Capture the cell that displays the provided text and extract its [X, Y] central coordinate. 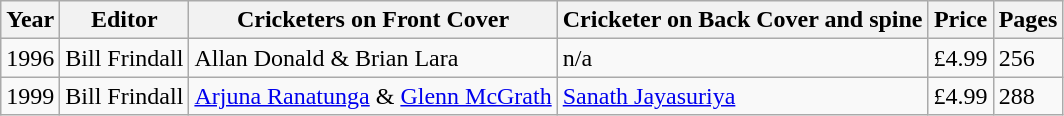
n/a [742, 58]
256 [1028, 58]
Pages [1028, 20]
Price [960, 20]
Cricketer on Back Cover and spine [742, 20]
Year [30, 20]
Arjuna Ranatunga & Glenn McGrath [373, 96]
Editor [124, 20]
1996 [30, 58]
288 [1028, 96]
1999 [30, 96]
Sanath Jayasuriya [742, 96]
Allan Donald & Brian Lara [373, 58]
Cricketers on Front Cover [373, 20]
